From the cell containing the given text, extract its center point as [X, Y] coordinate. 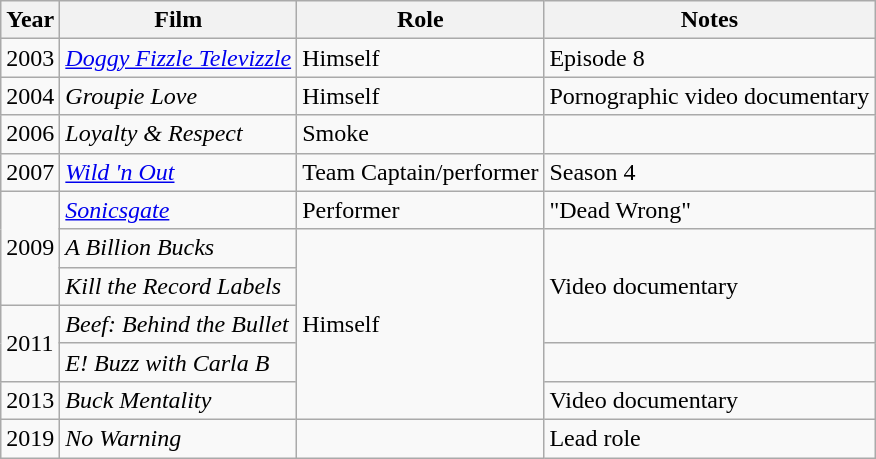
Wild 'n Out [178, 172]
Groupie Love [178, 96]
Season 4 [710, 172]
Role [420, 20]
2007 [30, 172]
Team Captain/performer [420, 172]
2013 [30, 400]
Buck Mentality [178, 400]
2004 [30, 96]
Year [30, 20]
2006 [30, 134]
No Warning [178, 438]
E! Buzz with Carla B [178, 362]
Film [178, 20]
Smoke [420, 134]
2009 [30, 248]
Doggy Fizzle Televizzle [178, 58]
Lead role [710, 438]
Episode 8 [710, 58]
Pornographic video documentary [710, 96]
Beef: Behind the Bullet [178, 324]
2019 [30, 438]
Loyalty & Respect [178, 134]
Sonicsgate [178, 210]
Performer [420, 210]
2011 [30, 343]
"Dead Wrong" [710, 210]
A Billion Bucks [178, 248]
Notes [710, 20]
Kill the Record Labels [178, 286]
2003 [30, 58]
